Search for the cell housing the specified text and yield its [X, Y] center coordinate. 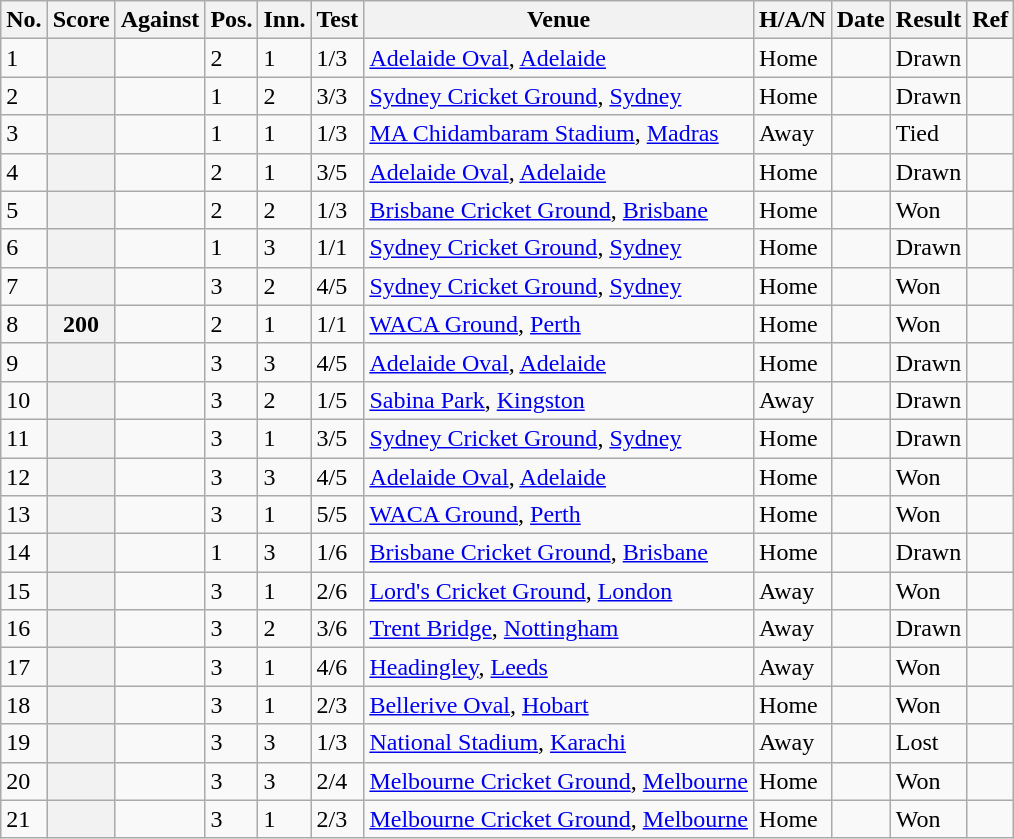
6 [24, 248]
Headingley, Leeds [559, 667]
2/6 [338, 591]
3/3 [338, 96]
4/6 [338, 667]
Pos. [232, 20]
20 [24, 781]
Venue [559, 20]
Test [338, 20]
National Stadium, Karachi [559, 743]
9 [24, 362]
4 [24, 172]
15 [24, 591]
8 [24, 324]
Sabina Park, Kingston [559, 400]
Date [860, 20]
Lord's Cricket Ground, London [559, 591]
7 [24, 286]
Ref [990, 20]
13 [24, 515]
Result [928, 20]
2/4 [338, 781]
3/6 [338, 629]
Trent Bridge, Nottingham [559, 629]
H/A/N [793, 20]
21 [24, 819]
5/5 [338, 515]
200 [81, 324]
Against [160, 20]
Bellerive Oval, Hobart [559, 705]
MA Chidambaram Stadium, Madras [559, 134]
11 [24, 438]
12 [24, 477]
10 [24, 400]
1/6 [338, 553]
Score [81, 20]
1/5 [338, 400]
Tied [928, 134]
17 [24, 667]
18 [24, 705]
Lost [928, 743]
19 [24, 743]
5 [24, 210]
No. [24, 20]
16 [24, 629]
Inn. [284, 20]
14 [24, 553]
